For the text-containing cell, return its midpoint in [X, Y] coordinate format. 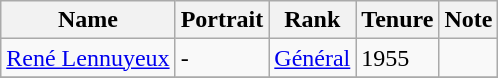
1955 [398, 58]
- [222, 58]
Name [88, 20]
Tenure [398, 20]
René Lennuyeux [88, 58]
Portrait [222, 20]
Note [468, 20]
Général [312, 58]
Rank [312, 20]
